For the text-containing cell, return its midpoint in [X, Y] coordinate format. 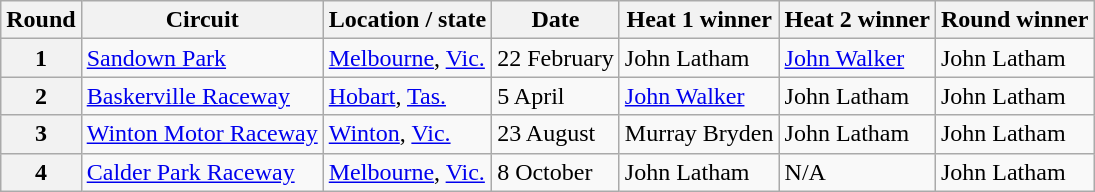
Winton, Vic. [407, 134]
Murray Bryden [699, 134]
Baskerville Raceway [202, 96]
Hobart, Tas. [407, 96]
Round [41, 20]
22 February [556, 58]
Sandown Park [202, 58]
8 October [556, 172]
3 [41, 134]
2 [41, 96]
23 August [556, 134]
1 [41, 58]
Heat 2 winner [857, 20]
5 April [556, 96]
4 [41, 172]
Heat 1 winner [699, 20]
Date [556, 20]
N/A [857, 172]
Round winner [1014, 20]
Winton Motor Raceway [202, 134]
Calder Park Raceway [202, 172]
Circuit [202, 20]
Location / state [407, 20]
